Determine the (x, y) coordinate at the center of the cell enclosing the given text.  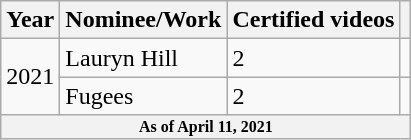
2021 (30, 77)
As of April 11, 2021 (206, 127)
Fugees (144, 96)
Nominee/Work (144, 20)
Lauryn Hill (144, 58)
Certified videos (314, 20)
Year (30, 20)
